Detect which cell encompasses the target text, then output its [X, Y] center coordinate. 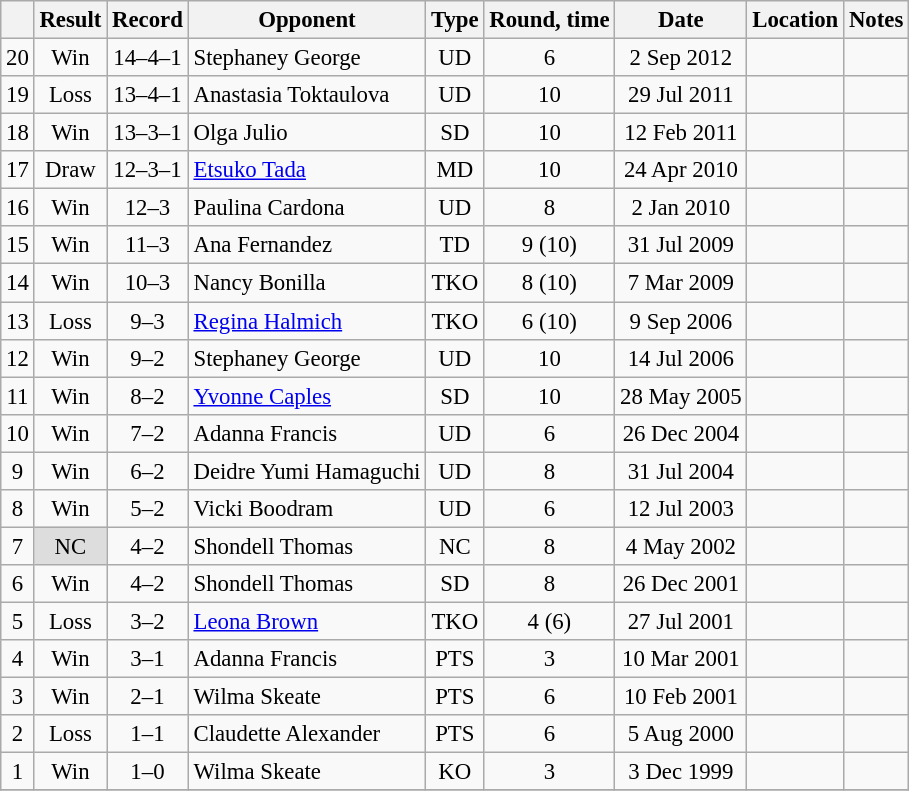
27 Jul 2001 [681, 621]
9–3 [148, 321]
14 Jul 2006 [681, 358]
13 [18, 321]
31 Jul 2004 [681, 471]
12 [18, 358]
26 Dec 2001 [681, 584]
11–3 [148, 245]
TD [455, 245]
10–3 [148, 283]
12 Jul 2003 [681, 509]
31 Jul 2009 [681, 245]
2 Sep 2012 [681, 58]
Leona Brown [306, 621]
Deidre Yumi Hamaguchi [306, 471]
MD [455, 170]
13–4–1 [148, 95]
5 Aug 2000 [681, 734]
12–3–1 [148, 170]
Location [796, 20]
Regina Halmich [306, 321]
9–2 [148, 358]
Date [681, 20]
9 (10) [550, 245]
1–0 [148, 772]
16 [18, 208]
2 Jan 2010 [681, 208]
2 [18, 734]
2–1 [148, 697]
20 [18, 58]
Draw [70, 170]
9 Sep 2006 [681, 321]
28 May 2005 [681, 396]
3 Dec 1999 [681, 772]
8 (10) [550, 283]
Record [148, 20]
18 [18, 133]
6–2 [148, 471]
8–2 [148, 396]
19 [18, 95]
10 Feb 2001 [681, 697]
5 [18, 621]
24 Apr 2010 [681, 170]
15 [18, 245]
6 (10) [550, 321]
Yvonne Caples [306, 396]
14–4–1 [148, 58]
13–3–1 [148, 133]
Paulina Cardona [306, 208]
14 [18, 283]
9 [18, 471]
1 [18, 772]
3–2 [148, 621]
KO [455, 772]
Notes [876, 20]
Anastasia Toktaulova [306, 95]
7 Mar 2009 [681, 283]
29 Jul 2011 [681, 95]
12 Feb 2011 [681, 133]
17 [18, 170]
26 Dec 2004 [681, 433]
1–1 [148, 734]
Opponent [306, 20]
4 (6) [550, 621]
12–3 [148, 208]
7 [18, 546]
Round, time [550, 20]
4 [18, 659]
Etsuko Tada [306, 170]
10 Mar 2001 [681, 659]
5–2 [148, 509]
Olga Julio [306, 133]
Ana Fernandez [306, 245]
7–2 [148, 433]
Vicki Boodram [306, 509]
Result [70, 20]
Claudette Alexander [306, 734]
Nancy Bonilla [306, 283]
Type [455, 20]
4 May 2002 [681, 546]
11 [18, 396]
3–1 [148, 659]
